Output the [X, Y] coordinate of the center of the cell containing the given text.  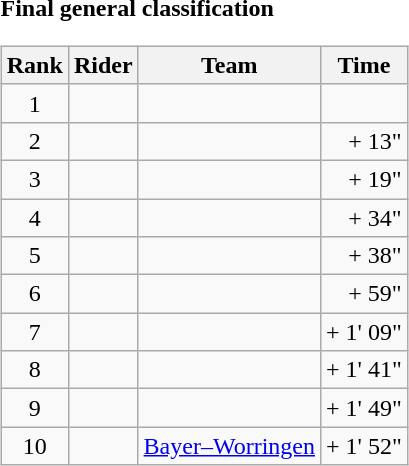
+ 1' 09" [364, 332]
10 [34, 446]
2 [34, 141]
+ 1' 41" [364, 370]
1 [34, 103]
9 [34, 408]
6 [34, 294]
+ 1' 52" [364, 446]
Team [229, 65]
4 [34, 217]
+ 1' 49" [364, 408]
+ 59" [364, 294]
Rider [103, 65]
+ 19" [364, 179]
+ 13" [364, 141]
Rank [34, 65]
Bayer–Worringen [229, 446]
Time [364, 65]
+ 34" [364, 217]
8 [34, 370]
3 [34, 179]
7 [34, 332]
+ 38" [364, 256]
5 [34, 256]
